Return [X, Y] of the center of cell containing provided text 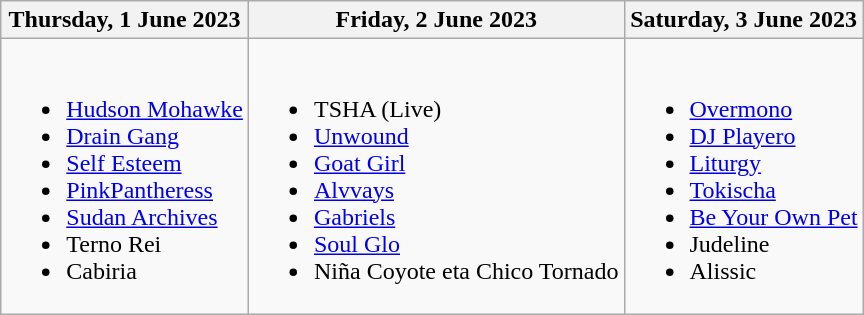
OvermonoDJ PlayeroLiturgyTokischaBe Your Own PetJudelineAlissic [744, 176]
TSHA (Live)UnwoundGoat GirlAlvvaysGabrielsSoul GloNiña Coyote eta Chico Tornado [436, 176]
Hudson MohawkeDrain GangSelf EsteemPinkPantheressSudan ArchivesTerno ReiCabiria [125, 176]
Friday, 2 June 2023 [436, 20]
Saturday, 3 June 2023 [744, 20]
Thursday, 1 June 2023 [125, 20]
